Detect which cell encompasses the target text, then output its [X, Y] center coordinate. 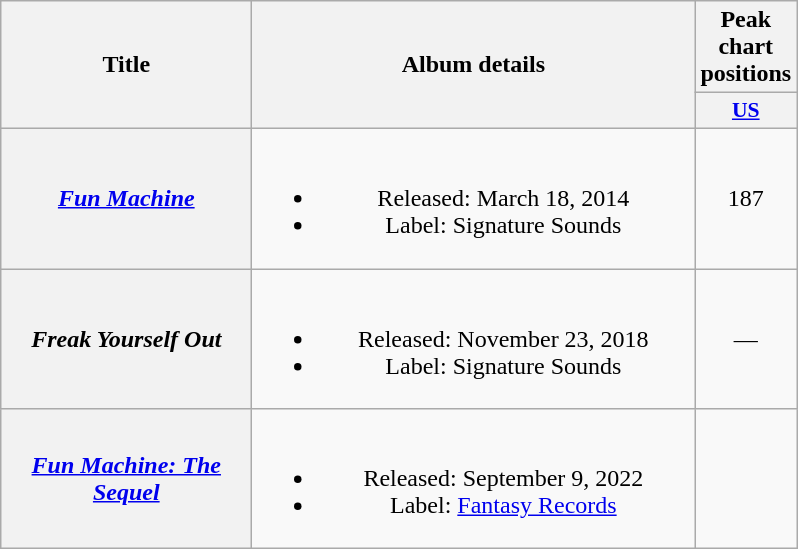
US [746, 111]
Fun Machine [126, 198]
Freak Yourself Out [126, 338]
Released: November 23, 2018Label: Signature Sounds [474, 338]
187 [746, 198]
Fun Machine: The Sequel [126, 479]
Released: September 9, 2022Label: Fantasy Records [474, 479]
— [746, 338]
Title [126, 65]
Peak chart positions [746, 47]
Released: March 18, 2014Label: Signature Sounds [474, 198]
Album details [474, 65]
